Locate the cell with the specified text and output its [x, y] center coordinate. 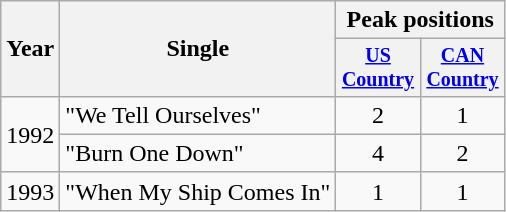
CAN Country [462, 68]
"We Tell Ourselves" [198, 115]
4 [378, 153]
1993 [30, 191]
"Burn One Down" [198, 153]
US Country [378, 68]
Single [198, 49]
Year [30, 49]
Peak positions [420, 20]
"When My Ship Comes In" [198, 191]
1992 [30, 134]
